Output the (x, y) coordinate of the center of the cell containing the given text.  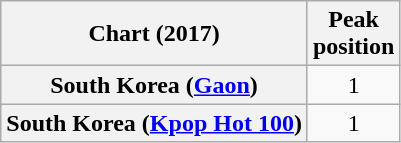
Chart (2017) (154, 34)
South Korea (Gaon) (154, 85)
South Korea (Kpop Hot 100) (154, 123)
Peakposition (353, 34)
